Identify which cell holds the provided text, then report its (X, Y) central coordinate. 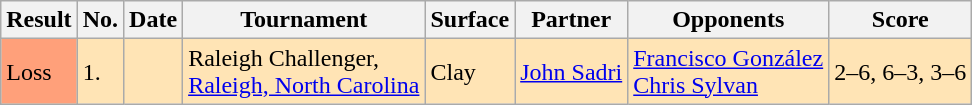
1. (100, 72)
Raleigh Challenger,Raleigh, North Carolina (304, 72)
No. (100, 20)
Result (39, 20)
Partner (572, 20)
Clay (470, 72)
2–6, 6–3, 3–6 (900, 72)
Opponents (728, 20)
Score (900, 20)
Francisco González Chris Sylvan (728, 72)
Loss (39, 72)
Surface (470, 20)
Date (154, 20)
Tournament (304, 20)
John Sadri (572, 72)
